From the cell containing the given text, extract its center point as (x, y) coordinate. 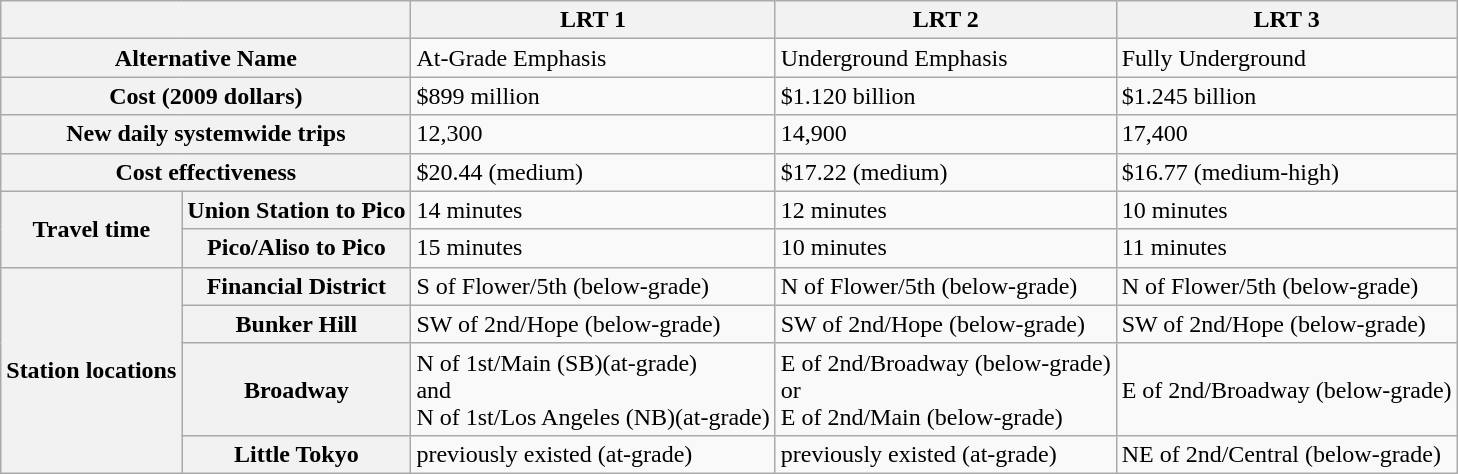
NE of 2nd/Central (below-grade) (1286, 454)
S of Flower/5th (below-grade) (593, 286)
Cost effectiveness (206, 172)
$899 million (593, 96)
17,400 (1286, 134)
$16.77 (medium-high) (1286, 172)
Little Tokyo (296, 454)
Cost (2009 dollars) (206, 96)
$1.245 billion (1286, 96)
$1.120 billion (946, 96)
Bunker Hill (296, 324)
Fully Underground (1286, 58)
E of 2nd/Broadway (below-grade) (1286, 389)
New daily systemwide trips (206, 134)
N of 1st/Main (SB)(at-grade)andN of 1st/Los Angeles (NB)(at-grade) (593, 389)
Station locations (92, 370)
Union Station to Pico (296, 210)
Financial District (296, 286)
12 minutes (946, 210)
15 minutes (593, 248)
LRT 1 (593, 20)
$17.22 (medium) (946, 172)
Pico/Aliso to Pico (296, 248)
11 minutes (1286, 248)
LRT 2 (946, 20)
$20.44 (medium) (593, 172)
14 minutes (593, 210)
14,900 (946, 134)
12,300 (593, 134)
Alternative Name (206, 58)
Travel time (92, 229)
Broadway (296, 389)
LRT 3 (1286, 20)
Underground Emphasis (946, 58)
At-Grade Emphasis (593, 58)
E of 2nd/Broadway (below-grade)orE of 2nd/Main (below-grade) (946, 389)
